Output the [x, y] coordinate of the center of the cell containing the given text.  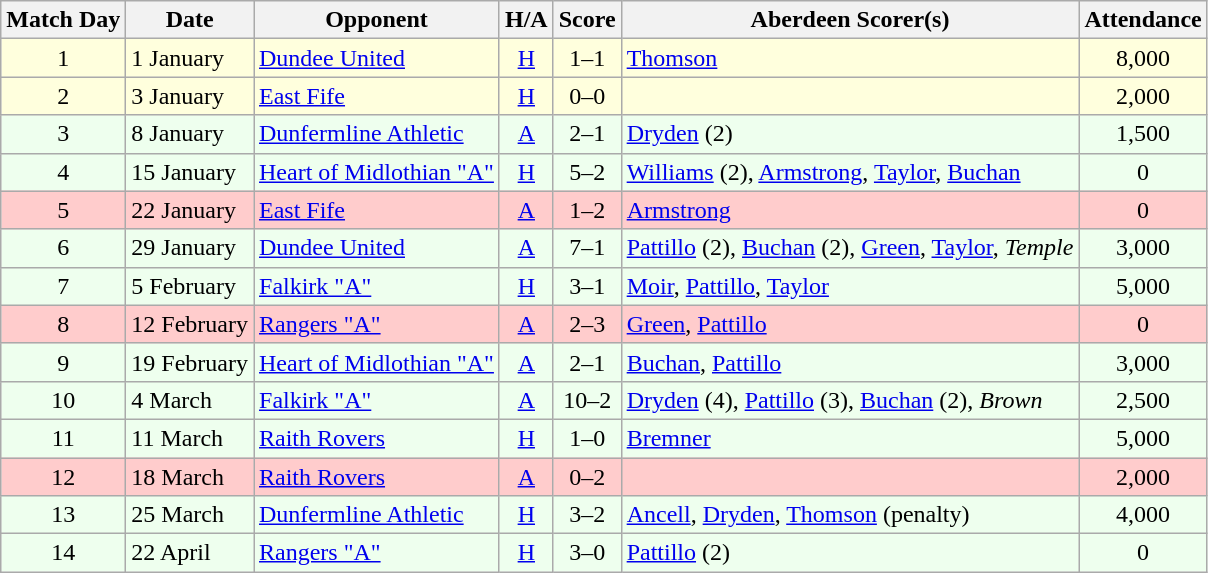
1 January [190, 58]
7 [64, 286]
11 [64, 438]
Bremner [850, 438]
Ancell, Dryden, Thomson (penalty) [850, 515]
22 January [190, 210]
Attendance [1143, 20]
10–2 [587, 400]
H/A [526, 20]
Dryden (4), Pattillo (3), Buchan (2), Brown [850, 400]
Match Day [64, 20]
3–2 [587, 515]
5 February [190, 286]
10 [64, 400]
12 [64, 477]
6 [64, 248]
8 [64, 324]
22 April [190, 553]
2–3 [587, 324]
8 January [190, 134]
3 [64, 134]
Aberdeen Scorer(s) [850, 20]
0–2 [587, 477]
9 [64, 362]
19 February [190, 362]
Williams (2), Armstrong, Taylor, Buchan [850, 172]
Dryden (2) [850, 134]
3–0 [587, 553]
3 January [190, 96]
2 [64, 96]
Buchan, Pattillo [850, 362]
5–2 [587, 172]
4 [64, 172]
Score [587, 20]
3–1 [587, 286]
18 March [190, 477]
Moir, Pattillo, Taylor [850, 286]
1–2 [587, 210]
29 January [190, 248]
14 [64, 553]
8,000 [1143, 58]
Opponent [377, 20]
Armstrong [850, 210]
15 January [190, 172]
Pattillo (2) [850, 553]
4,000 [1143, 515]
1 [64, 58]
1,500 [1143, 134]
Thomson [850, 58]
5 [64, 210]
11 March [190, 438]
4 March [190, 400]
Green, Pattillo [850, 324]
1–1 [587, 58]
13 [64, 515]
Pattillo (2), Buchan (2), Green, Taylor, Temple [850, 248]
0–0 [587, 96]
Date [190, 20]
12 February [190, 324]
7–1 [587, 248]
2,500 [1143, 400]
1–0 [587, 438]
25 March [190, 515]
